Search for the cell housing the specified text and yield its [x, y] center coordinate. 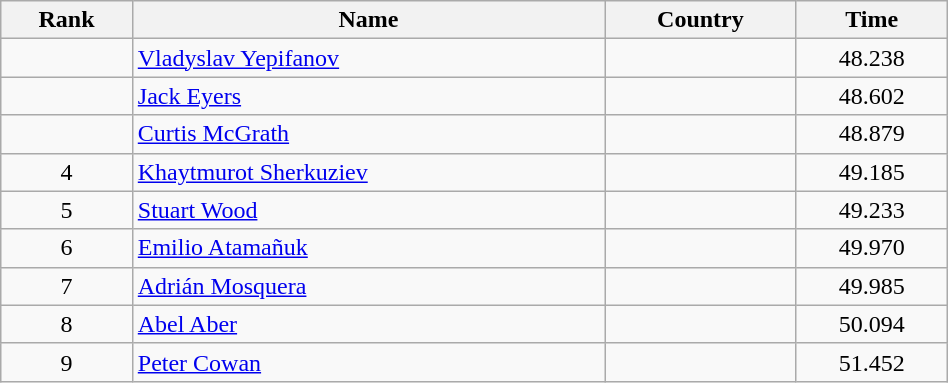
4 [67, 172]
Emilio Atamañuk [368, 248]
Adrián Mosquera [368, 286]
7 [67, 286]
Country [701, 20]
49.185 [872, 172]
Jack Eyers [368, 96]
49.985 [872, 286]
49.970 [872, 248]
Peter Cowan [368, 362]
Time [872, 20]
Curtis McGrath [368, 134]
8 [67, 324]
48.602 [872, 96]
51.452 [872, 362]
6 [67, 248]
Stuart Wood [368, 210]
49.233 [872, 210]
5 [67, 210]
Khaytmurot Sherkuziev [368, 172]
9 [67, 362]
48.879 [872, 134]
48.238 [872, 58]
Rank [67, 20]
50.094 [872, 324]
Abel Aber [368, 324]
Vladyslav Yepifanov [368, 58]
Name [368, 20]
